Pinpoint the cell where the given text exists, returning its [x, y] midpoint coordinate. 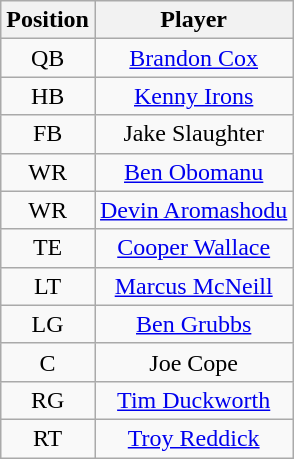
Player [193, 20]
Troy Reddick [193, 438]
C [48, 362]
FB [48, 134]
QB [48, 58]
LT [48, 286]
Joe Cope [193, 362]
Kenny Irons [193, 96]
Marcus McNeill [193, 286]
Jake Slaughter [193, 134]
Brandon Cox [193, 58]
RT [48, 438]
Ben Obomanu [193, 172]
RG [48, 400]
HB [48, 96]
Ben Grubbs [193, 324]
TE [48, 248]
LG [48, 324]
Cooper Wallace [193, 248]
Tim Duckworth [193, 400]
Position [48, 20]
Devin Aromashodu [193, 210]
